Identify which cell holds the provided text, then report its [X, Y] central coordinate. 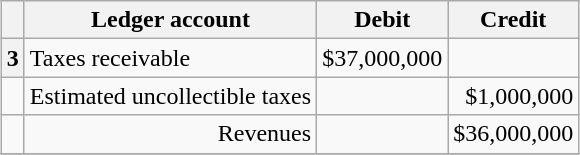
Debit [382, 20]
Estimated uncollectible taxes [170, 96]
$1,000,000 [514, 96]
$37,000,000 [382, 58]
$36,000,000 [514, 134]
3 [12, 58]
Credit [514, 20]
Revenues [170, 134]
Taxes receivable [170, 58]
Ledger account [170, 20]
